From the cell containing the given text, extract its center point as (X, Y) coordinate. 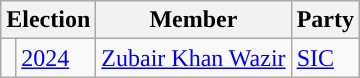
Party (325, 20)
Election (48, 20)
2024 (56, 58)
SIC (325, 58)
Member (194, 20)
Zubair Khan Wazir (194, 58)
